Return [X, Y] of the center of cell containing provided text 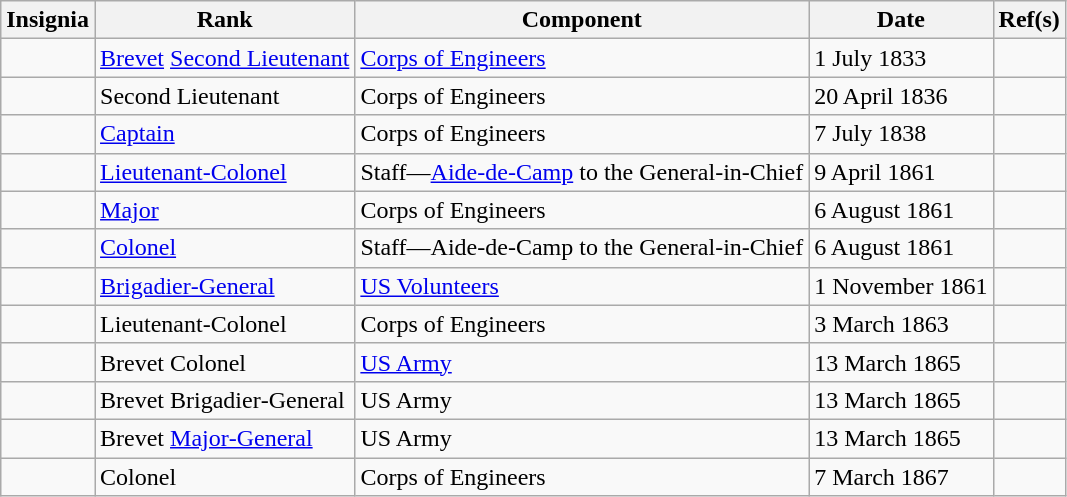
US Volunteers [582, 286]
9 April 1861 [901, 172]
7 July 1838 [901, 134]
Brevet Major‑General [225, 438]
Insignia [48, 20]
1 July 1833 [901, 58]
3 March 1863 [901, 324]
7 March 1867 [901, 477]
Lieutenant-Colonel [225, 324]
Rank [225, 20]
Date [901, 20]
Brevet Colonel [225, 362]
Brevet Second Lieutenant [225, 58]
Major [225, 210]
Second Lieutenant [225, 96]
Brevet Brigadier‑General [225, 400]
20 April 1836 [901, 96]
Component [582, 20]
1 November 1861 [901, 286]
Brigadier‑General [225, 286]
Lieutenant‑Colonel [225, 172]
Ref(s) [1029, 20]
Captain [225, 134]
